Return the (X, Y) coordinate for the center point of the cell that contains the specified text.  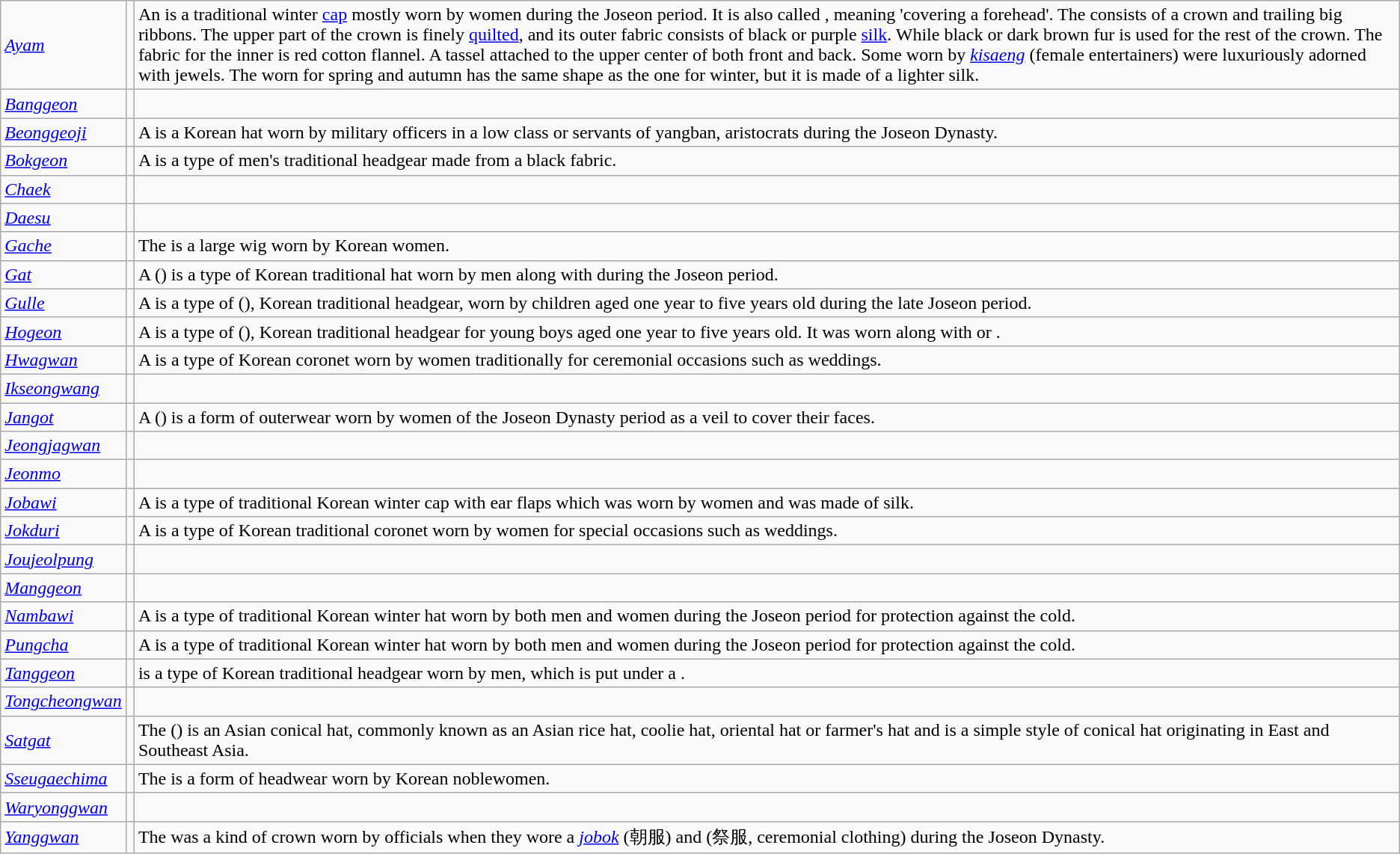
Waryonggwan (64, 807)
Jobawi (64, 503)
Chaek (64, 189)
Jangot (64, 417)
Hwagwan (64, 360)
The is a form of headwear worn by Korean noblewomen. (767, 778)
A () is a form of outerwear worn by women of the Joseon Dynasty period as a veil to cover their faces. (767, 417)
A is a type of Korean traditional coronet worn by women for special occasions such as weddings. (767, 531)
Ikseongwang (64, 388)
Pungcha (64, 645)
Beonggeoji (64, 132)
A is a type of Korean coronet worn by women traditionally for ceremonial occasions such as weddings. (767, 360)
Ayam (64, 45)
Bokgeon (64, 161)
Yanggwan (64, 838)
Gulle (64, 303)
A is a type of (), Korean traditional headgear, worn by children aged one year to five years old during the late Joseon period. (767, 303)
A is a type of men's traditional headgear made from a black fabric. (767, 161)
Jeonmo (64, 474)
Gache (64, 246)
A is a type of (), Korean traditional headgear for young boys aged one year to five years old. It was worn along with or . (767, 331)
A () is a type of Korean traditional hat worn by men along with during the Joseon period. (767, 274)
Hogeon (64, 331)
Jeongjagwan (64, 446)
Tongcheongwan (64, 701)
Satgat (64, 740)
Sseugaechima (64, 778)
is a type of Korean traditional headgear worn by men, which is put under a . (767, 673)
Joujeolpung (64, 559)
Tanggeon (64, 673)
Banggeon (64, 104)
A is a type of traditional Korean winter cap with ear flaps which was worn by women and was made of silk. (767, 503)
The was a kind of crown worn by officials when they wore a jobok (朝服) and (祭服, ceremonial clothing) during the Joseon Dynasty. (767, 838)
Nambawi (64, 616)
Gat (64, 274)
Manggeon (64, 588)
A is a Korean hat worn by military officers in a low class or servants of yangban, aristocrats during the Joseon Dynasty. (767, 132)
Daesu (64, 218)
Jokduri (64, 531)
The is a large wig worn by Korean women. (767, 246)
